Find where the given text appears and provide that cell's center as [X, Y] coordinate. 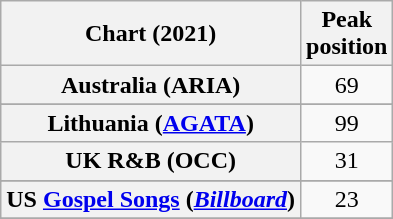
31 [347, 161]
99 [347, 123]
Lithuania (AGATA) [151, 123]
69 [347, 85]
UK R&B (OCC) [151, 161]
23 [347, 199]
Peakposition [347, 34]
Australia (ARIA) [151, 85]
US Gospel Songs (Billboard) [151, 199]
Chart (2021) [151, 34]
